For the text-containing cell, return its midpoint in (X, Y) coordinate format. 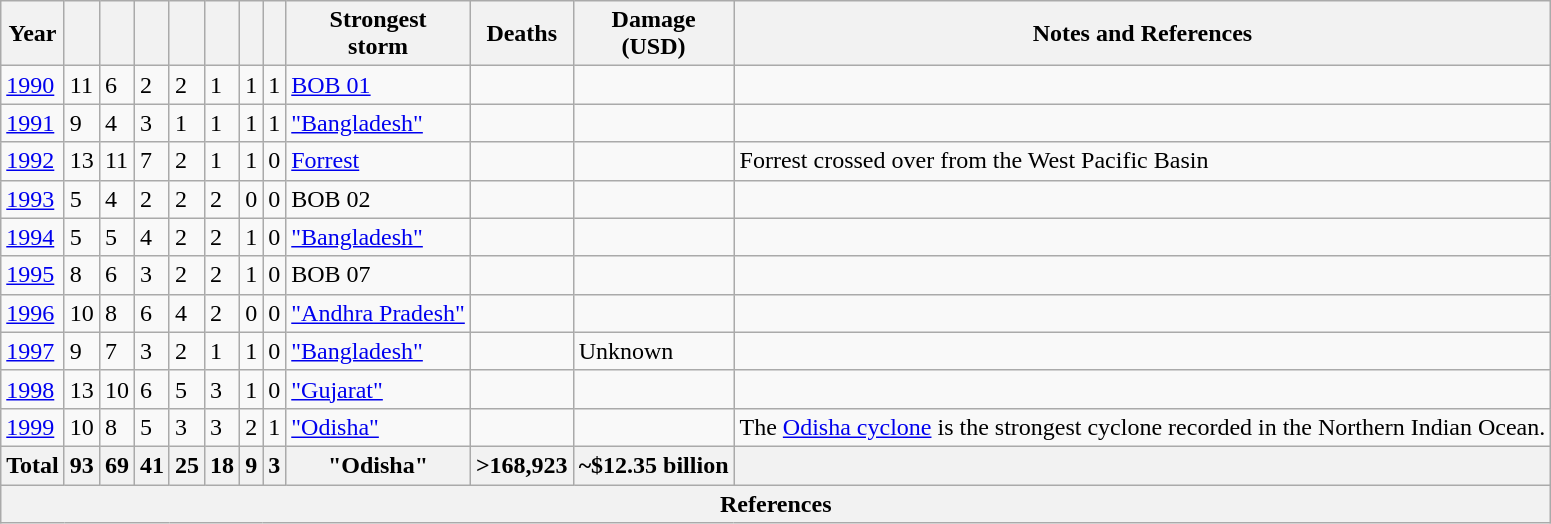
~$12.35 billion (654, 465)
Total (33, 465)
93 (82, 465)
Damage(USD) (654, 34)
1996 (33, 313)
1998 (33, 389)
25 (186, 465)
Strongeststorm (378, 34)
Year (33, 34)
The Odisha cyclone is the strongest cyclone recorded in the Northern Indian Ocean. (1142, 427)
1990 (33, 85)
Forrest (378, 161)
Deaths (522, 34)
69 (116, 465)
Unknown (654, 351)
"Andhra Pradesh" (378, 313)
BOB 02 (378, 199)
1999 (33, 427)
41 (152, 465)
Forrest crossed over from the West Pacific Basin (1142, 161)
1993 (33, 199)
1995 (33, 275)
18 (222, 465)
1994 (33, 237)
BOB 01 (378, 85)
BOB 07 (378, 275)
"Gujarat" (378, 389)
References (776, 503)
1991 (33, 123)
1992 (33, 161)
>168,923 (522, 465)
1997 (33, 351)
Notes and References (1142, 34)
